Detect which cell encompasses the target text, then output its [x, y] center coordinate. 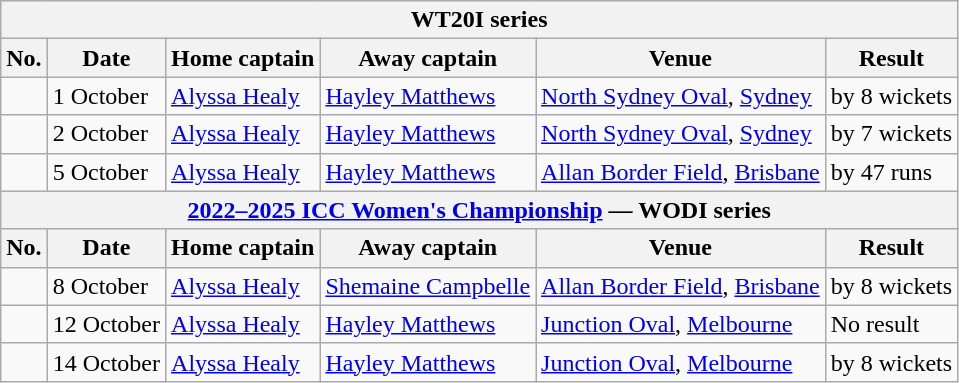
2022–2025 ICC Women's Championship — WODI series [480, 210]
Shemaine Campbelle [428, 286]
8 October [106, 286]
No result [891, 324]
2 October [106, 134]
1 October [106, 96]
5 October [106, 172]
12 October [106, 324]
by 7 wickets [891, 134]
14 October [106, 362]
WT20I series [480, 20]
by 47 runs [891, 172]
